From the cell containing the given text, extract its center point as (x, y) coordinate. 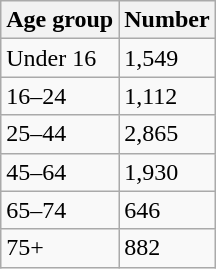
646 (167, 210)
65–74 (60, 210)
25–44 (60, 134)
Age group (60, 20)
1,112 (167, 96)
Under 16 (60, 58)
882 (167, 248)
2,865 (167, 134)
Number (167, 20)
45–64 (60, 172)
1,930 (167, 172)
1,549 (167, 58)
16–24 (60, 96)
75+ (60, 248)
